Search for the cell housing the specified text and yield its [X, Y] center coordinate. 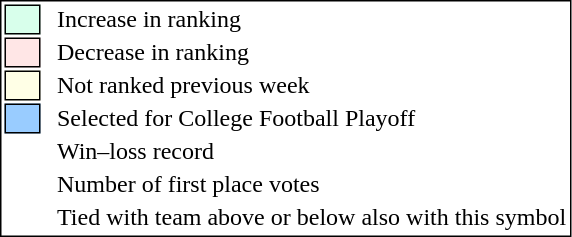
Increase in ranking [312, 19]
Win–loss record [312, 151]
Number of first place votes [312, 185]
Decrease in ranking [312, 53]
Selected for College Football Playoff [312, 119]
Not ranked previous week [312, 85]
Tied with team above or below also with this symbol [312, 217]
